Search for the cell housing the specified text and yield its [x, y] center coordinate. 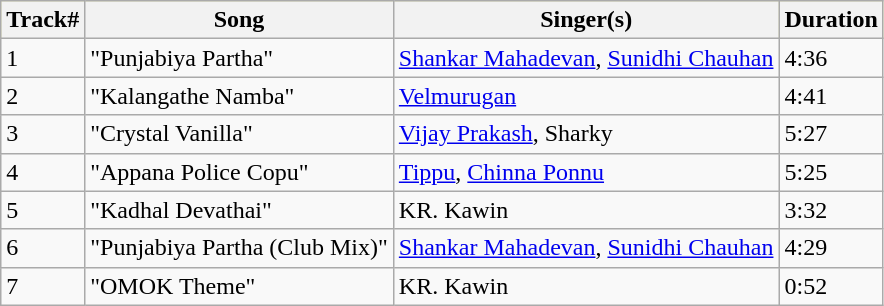
5:25 [831, 172]
3:32 [831, 210]
2 [43, 96]
4:29 [831, 248]
0:52 [831, 286]
"Kalangathe Namba" [240, 96]
4:36 [831, 58]
"OMOK Theme" [240, 286]
5:27 [831, 134]
Vijay Prakash, Sharky [586, 134]
7 [43, 286]
Velmurugan [586, 96]
Duration [831, 20]
"Kadhal Devathai" [240, 210]
Song [240, 20]
1 [43, 58]
"Crystal Vanilla" [240, 134]
Singer(s) [586, 20]
5 [43, 210]
4:41 [831, 96]
3 [43, 134]
"Appana Police Copu" [240, 172]
6 [43, 248]
Tippu, Chinna Ponnu [586, 172]
"Punjabiya Partha" [240, 58]
"Punjabiya Partha (Club Mix)" [240, 248]
4 [43, 172]
Track# [43, 20]
